For the text-containing cell, return its midpoint in [X, Y] coordinate format. 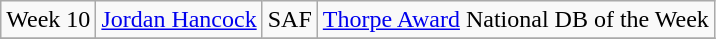
Thorpe Award National DB of the Week [516, 20]
Jordan Hancock [179, 20]
SAF [290, 20]
Week 10 [48, 20]
